Return the [X, Y] coordinate for the center point of the cell that contains the specified text.  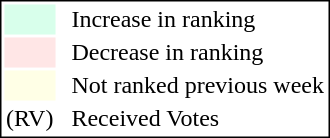
Not ranked previous week [198, 85]
Increase in ranking [198, 19]
(RV) [29, 119]
Decrease in ranking [198, 53]
Received Votes [198, 119]
